Detect which cell encompasses the target text, then output its (X, Y) center coordinate. 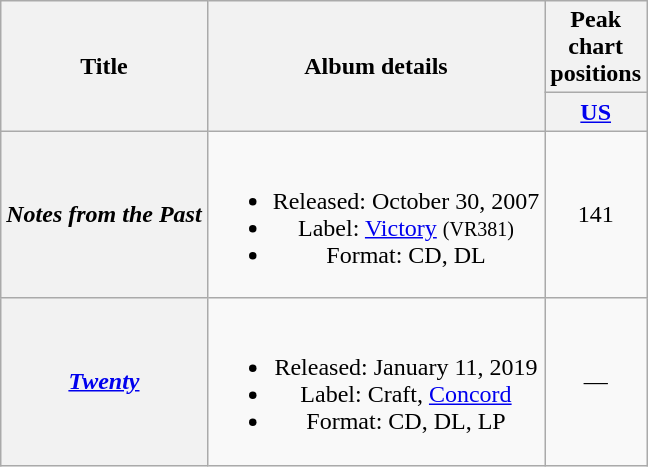
141 (596, 214)
Twenty (104, 382)
US (596, 112)
— (596, 382)
Notes from the Past (104, 214)
Released: October 30, 2007Label: Victory (VR381)Format: CD, DL (376, 214)
Peak chartpositions (596, 47)
Title (104, 66)
Released: January 11, 2019Label: Craft, ConcordFormat: CD, DL, LP (376, 382)
Album details (376, 66)
